Identify which cell holds the provided text, then report its [X, Y] central coordinate. 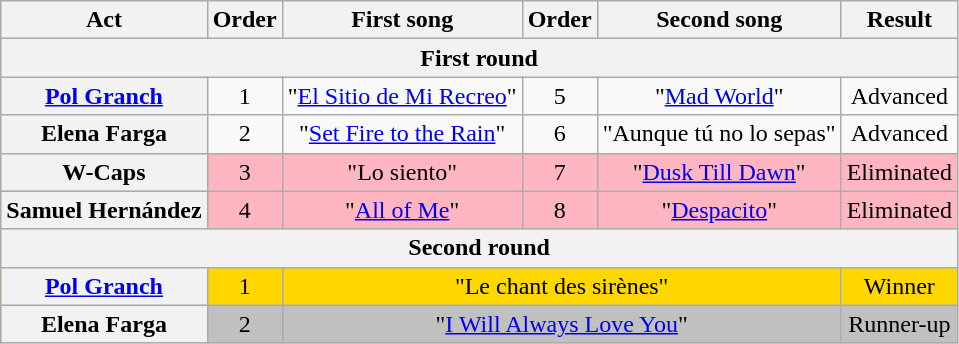
"I Will Always Love You" [562, 324]
Result [899, 20]
4 [244, 210]
8 [560, 210]
"Mad World" [719, 96]
"Set Fire to the Rain" [402, 134]
Act [104, 20]
Samuel Hernández [104, 210]
6 [560, 134]
W-Caps [104, 172]
Runner-up [899, 324]
Second song [719, 20]
7 [560, 172]
3 [244, 172]
"El Sitio de Mi Recreo" [402, 96]
"Dusk Till Dawn" [719, 172]
"Despacito" [719, 210]
Second round [480, 248]
Winner [899, 286]
First song [402, 20]
"Le chant des sirènes" [562, 286]
"Aunque tú no lo sepas" [719, 134]
5 [560, 96]
"Lo siento" [402, 172]
"All of Me" [402, 210]
First round [480, 58]
